Determine the (X, Y) coordinate at the center of the cell enclosing the given text.  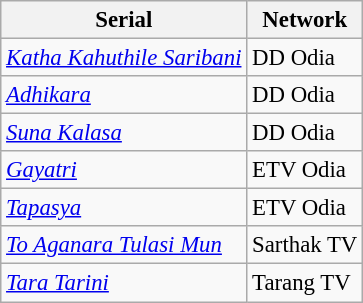
Tara Tarini (124, 283)
Network (305, 20)
Sarthak TV (305, 245)
Katha Kahuthile Saribani (124, 58)
Serial (124, 20)
Adhikara (124, 95)
Suna Kalasa (124, 133)
To Aganara Tulasi Mun (124, 245)
Tarang TV (305, 283)
Gayatri (124, 170)
Tapasya (124, 208)
